Extract the [x, y] coordinate from the center of the cell holding the provided text.  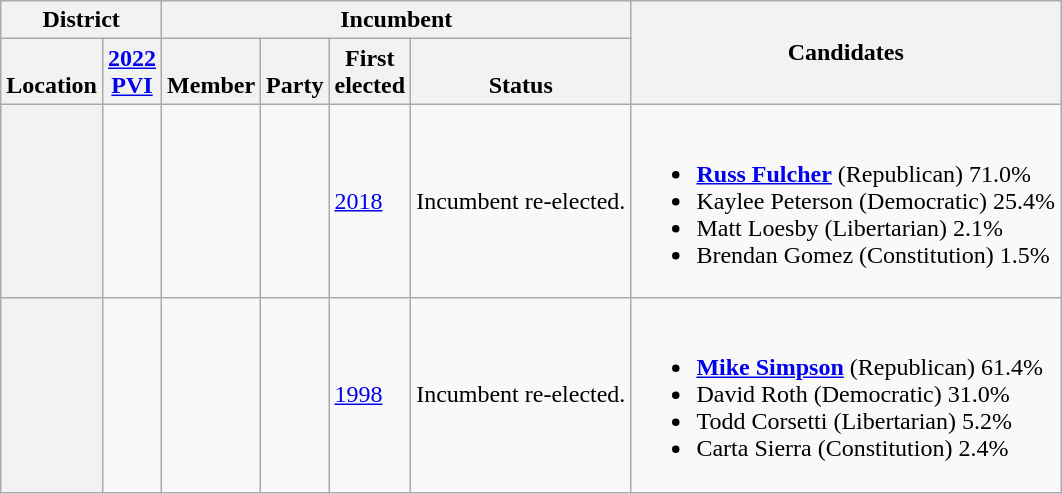
Mike Simpson (Republican) 61.4%David Roth (Democratic) 31.0%Todd Corsetti (Libertarian) 5.2%Carta Sierra (Constitution) 2.4% [846, 395]
2022PVI [132, 72]
Incumbent [396, 20]
Member [212, 72]
Location [52, 72]
Russ Fulcher (Republican) 71.0%Kaylee Peterson (Democratic) 25.4%Matt Loesby (Libertarian) 2.1%Brendan Gomez (Constitution) 1.5% [846, 201]
Firstelected [370, 72]
Party [295, 72]
1998 [370, 395]
District [82, 20]
2018 [370, 201]
Candidates [846, 52]
Status [521, 72]
